Identify which cell holds the provided text, then report its [X, Y] central coordinate. 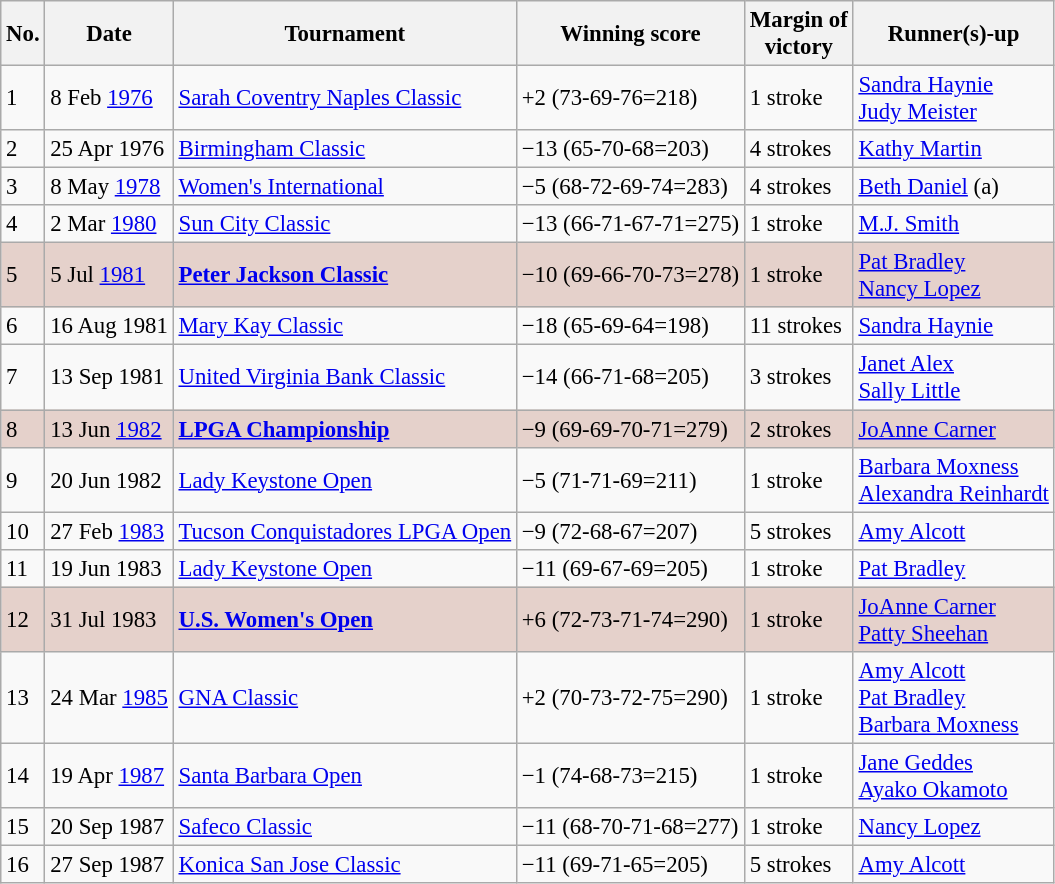
−9 (69-69-70-71=279) [630, 429]
Kathy Martin [954, 149]
16 Aug 1981 [109, 327]
Women's International [344, 187]
8 May 1978 [109, 187]
5 Jul 1981 [109, 276]
2 [23, 149]
Jane Geddes Ayako Okamoto [954, 776]
13 Sep 1981 [109, 378]
−1 (74-68-73=215) [630, 776]
Janet Alex Sally Little [954, 378]
Birmingham Classic [344, 149]
Winning score [630, 34]
1 [23, 98]
3 strokes [798, 378]
Nancy Lopez [954, 827]
16 [23, 864]
M.J. Smith [954, 224]
15 [23, 827]
9 [23, 480]
27 Sep 1987 [109, 864]
Sandra Haynie Judy Meister [954, 98]
Mary Kay Classic [344, 327]
12 [23, 620]
8 [23, 429]
4 [23, 224]
−13 (65-70-68=203) [630, 149]
Safeco Classic [344, 827]
U.S. Women's Open [344, 620]
−18 (65-69-64=198) [630, 327]
Pat Bradley Nancy Lopez [954, 276]
Runner(s)-up [954, 34]
Amy Alcott Pat Bradley Barbara Moxness [954, 698]
31 Jul 1983 [109, 620]
Sun City Classic [344, 224]
24 Mar 1985 [109, 698]
Santa Barbara Open [344, 776]
+2 (70-73-72-75=290) [630, 698]
20 Jun 1982 [109, 480]
13 Jun 1982 [109, 429]
−14 (66-71-68=205) [630, 378]
Margin ofvictory [798, 34]
Sandra Haynie [954, 327]
Date [109, 34]
11 [23, 568]
27 Feb 1983 [109, 531]
Peter Jackson Classic [344, 276]
Tucson Conquistadores LPGA Open [344, 531]
13 [23, 698]
Pat Bradley [954, 568]
JoAnne Carner [954, 429]
United Virginia Bank Classic [344, 378]
5 [23, 276]
Tournament [344, 34]
+6 (72-73-71-74=290) [630, 620]
19 Jun 1983 [109, 568]
−5 (68-72-69-74=283) [630, 187]
JoAnne Carner Patty Sheehan [954, 620]
10 [23, 531]
3 [23, 187]
Konica San Jose Classic [344, 864]
Sarah Coventry Naples Classic [344, 98]
−13 (66-71-67-71=275) [630, 224]
11 strokes [798, 327]
GNA Classic [344, 698]
−11 (69-71-65=205) [630, 864]
−11 (68-70-71-68=277) [630, 827]
Barbara Moxness Alexandra Reinhardt [954, 480]
25 Apr 1976 [109, 149]
−10 (69-66-70-73=278) [630, 276]
2 strokes [798, 429]
19 Apr 1987 [109, 776]
2 Mar 1980 [109, 224]
14 [23, 776]
+2 (73-69-76=218) [630, 98]
No. [23, 34]
−5 (71-71-69=211) [630, 480]
20 Sep 1987 [109, 827]
−11 (69-67-69=205) [630, 568]
8 Feb 1976 [109, 98]
LPGA Championship [344, 429]
7 [23, 378]
6 [23, 327]
Beth Daniel (a) [954, 187]
−9 (72-68-67=207) [630, 531]
